Extract the (x, y) coordinate from the center of the cell holding the provided text.  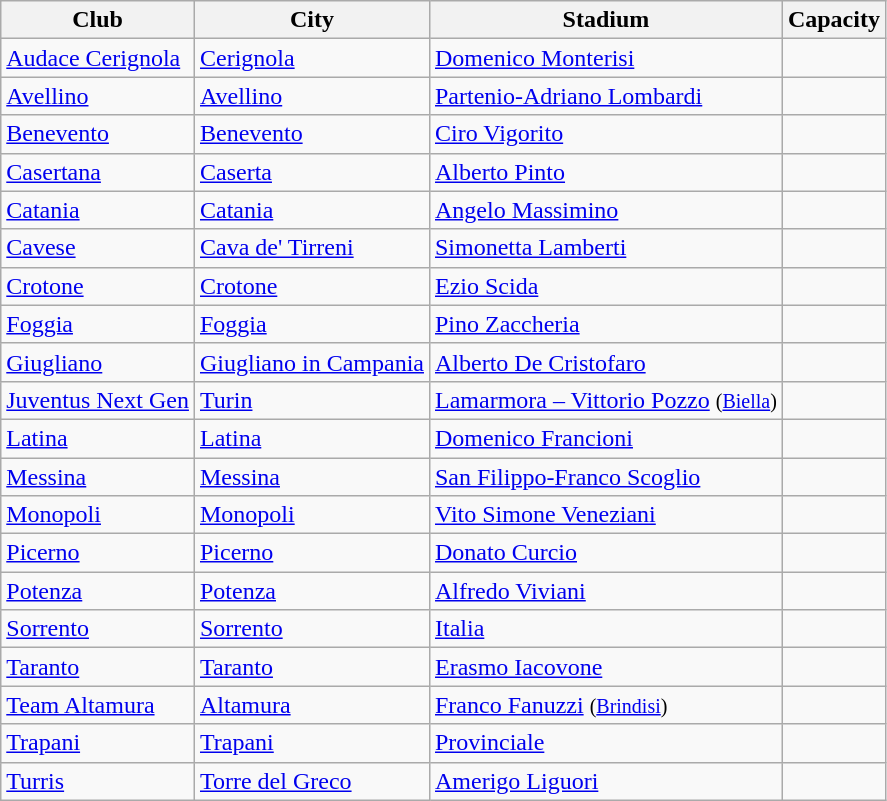
Alberto Pinto (606, 172)
Juventus Next Gen (98, 400)
Torre del Greco (312, 781)
Turris (98, 781)
Cavese (98, 248)
Stadium (606, 20)
San Filippo-Franco Scoglio (606, 477)
Capacity (834, 20)
Alberto De Cristofaro (606, 362)
Altamura (312, 705)
Vito Simone Veneziani (606, 515)
Caserta (312, 172)
Cava de' Tirreni (312, 248)
Giugliano (98, 362)
City (312, 20)
Franco Fanuzzi (Brindisi) (606, 705)
Angelo Massimino (606, 210)
Partenio-Adriano Lombardi (606, 96)
Alfredo Viviani (606, 591)
Domenico Monterisi (606, 58)
Italia (606, 629)
Club (98, 20)
Casertana (98, 172)
Provinciale (606, 743)
Amerigo Liguori (606, 781)
Ezio Scida (606, 286)
Pino Zaccheria (606, 324)
Simonetta Lamberti (606, 248)
Giugliano in Campania (312, 362)
Donato Curcio (606, 553)
Lamarmora – Vittorio Pozzo (Biella) (606, 400)
Audace Cerignola (98, 58)
Cerignola (312, 58)
Turin (312, 400)
Team Altamura (98, 705)
Domenico Francioni (606, 438)
Ciro Vigorito (606, 134)
Erasmo Iacovone (606, 667)
